Extract the (x, y) coordinate from the center of the cell holding the provided text.  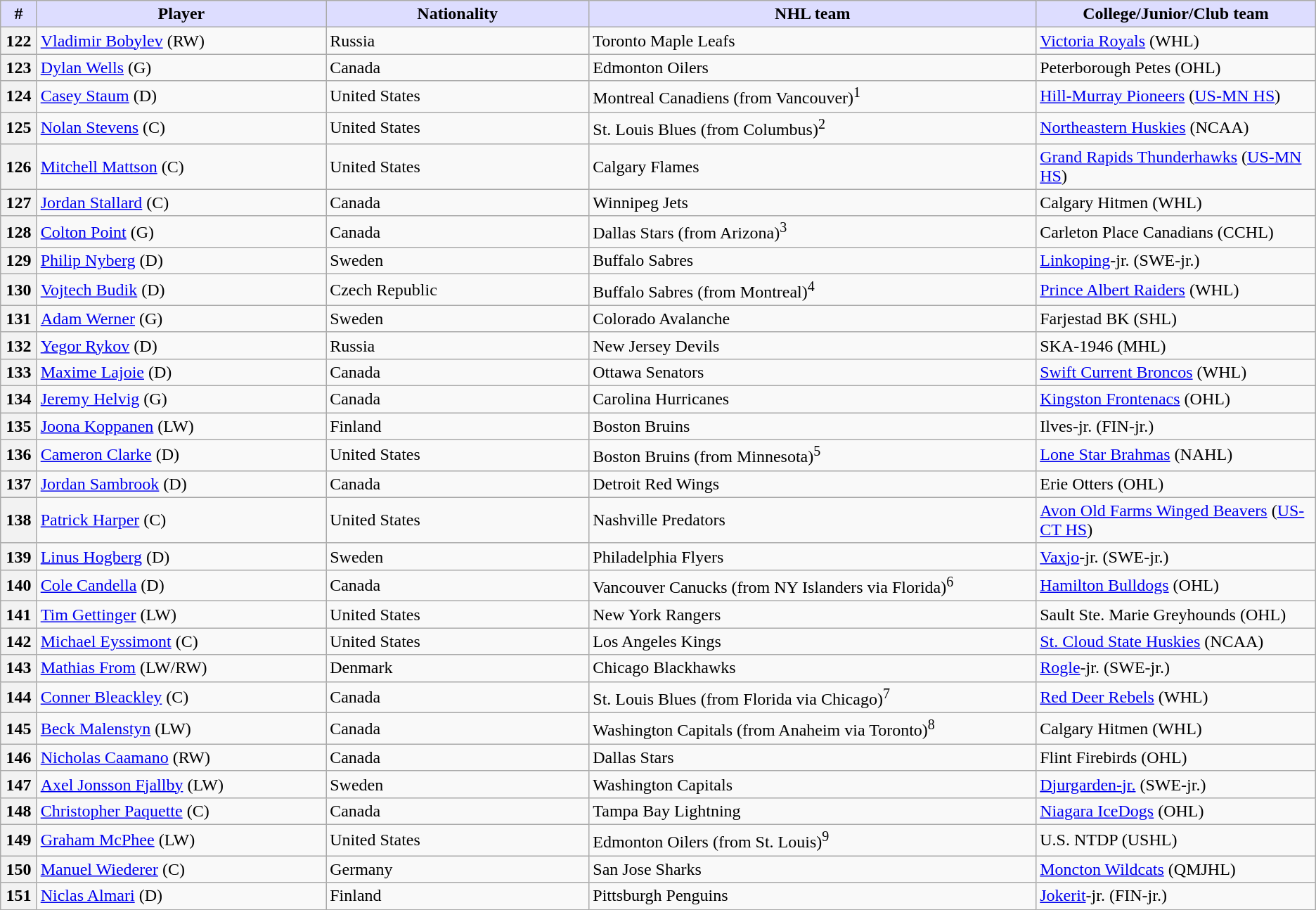
Montreal Canadiens (from Vancouver)1 (813, 97)
Hamilton Bulldogs (OHL) (1176, 585)
Dallas Stars (813, 757)
NHL team (813, 14)
New Jersey Devils (813, 345)
Adam Werner (G) (181, 319)
150 (18, 869)
151 (18, 896)
Patrick Harper (C) (181, 520)
Buffalo Sabres (from Montreal)4 (813, 290)
San Jose Sharks (813, 869)
Boston Bruins (813, 426)
Joona Koppanen (LW) (181, 426)
Erie Otters (OHL) (1176, 484)
Christopher Paquette (C) (181, 811)
140 (18, 585)
Linkoping-jr. (SWE-jr.) (1176, 261)
Vaxjo-jr. (SWE-jr.) (1176, 556)
Player (181, 14)
Dylan Wells (G) (181, 68)
Farjestad BK (SHL) (1176, 319)
Niagara IceDogs (OHL) (1176, 811)
Casey Staum (D) (181, 97)
Winnipeg Jets (813, 203)
141 (18, 615)
Edmonton Oilers (813, 68)
Avon Old Farms Winged Beavers (US-CT HS) (1176, 520)
Cameron Clarke (D) (181, 456)
123 (18, 68)
129 (18, 261)
Beck Malenstyn (LW) (181, 729)
Grand Rapids Thunderhawks (US-MN HS) (1176, 166)
Jeremy Helvig (G) (181, 399)
132 (18, 345)
Axel Jonsson Fjallby (LW) (181, 784)
137 (18, 484)
Czech Republic (458, 290)
# (18, 14)
St. Louis Blues (from Columbus)2 (813, 128)
Carolina Hurricanes (813, 399)
Swift Current Broncos (WHL) (1176, 372)
Nationality (458, 14)
Northeastern Huskies (NCAA) (1176, 128)
Maxime Lajoie (D) (181, 372)
U.S. NTDP (USHL) (1176, 840)
Red Deer Rebels (WHL) (1176, 698)
139 (18, 556)
138 (18, 520)
128 (18, 232)
130 (18, 290)
Toronto Maple Leafs (813, 41)
Philip Nyberg (D) (181, 261)
Mitchell Mattson (C) (181, 166)
136 (18, 456)
Nicholas Caamano (RW) (181, 757)
Mathias From (LW/RW) (181, 668)
127 (18, 203)
St. Cloud State Huskies (NCAA) (1176, 641)
133 (18, 372)
Linus Hogberg (D) (181, 556)
College/Junior/Club team (1176, 14)
146 (18, 757)
Colorado Avalanche (813, 319)
Nashville Predators (813, 520)
Kingston Frontenacs (OHL) (1176, 399)
144 (18, 698)
Jordan Sambrook (D) (181, 484)
Flint Firebirds (OHL) (1176, 757)
143 (18, 668)
Colton Point (G) (181, 232)
Tim Gettinger (LW) (181, 615)
Washington Capitals (813, 784)
Moncton Wildcats (QMJHL) (1176, 869)
Pittsburgh Penguins (813, 896)
Detroit Red Wings (813, 484)
Cole Candella (D) (181, 585)
Manuel Wiederer (C) (181, 869)
Michael Eyssimont (C) (181, 641)
Jokerit-jr. (FIN-jr.) (1176, 896)
Niclas Almari (D) (181, 896)
142 (18, 641)
Lone Star Brahmas (NAHL) (1176, 456)
149 (18, 840)
St. Louis Blues (from Florida via Chicago)7 (813, 698)
Los Angeles Kings (813, 641)
Djurgarden-jr. (SWE-jr.) (1176, 784)
Victoria Royals (WHL) (1176, 41)
Germany (458, 869)
Yegor Rykov (D) (181, 345)
Hill-Murray Pioneers (US-MN HS) (1176, 97)
Nolan Stevens (C) (181, 128)
Dallas Stars (from Arizona)3 (813, 232)
Peterborough Petes (OHL) (1176, 68)
125 (18, 128)
134 (18, 399)
New York Rangers (813, 615)
Edmonton Oilers (from St. Louis)9 (813, 840)
131 (18, 319)
135 (18, 426)
Ottawa Senators (813, 372)
Washington Capitals (from Anaheim via Toronto)8 (813, 729)
Conner Bleackley (C) (181, 698)
126 (18, 166)
147 (18, 784)
Vojtech Budik (D) (181, 290)
Jordan Stallard (C) (181, 203)
Buffalo Sabres (813, 261)
148 (18, 811)
Calgary Flames (813, 166)
Denmark (458, 668)
Boston Bruins (from Minnesota)5 (813, 456)
145 (18, 729)
Sault Ste. Marie Greyhounds (OHL) (1176, 615)
122 (18, 41)
Philadelphia Flyers (813, 556)
Vladimir Bobylev (RW) (181, 41)
Prince Albert Raiders (WHL) (1176, 290)
Ilves-jr. (FIN-jr.) (1176, 426)
Tampa Bay Lightning (813, 811)
SKA-1946 (MHL) (1176, 345)
Carleton Place Canadians (CCHL) (1176, 232)
Chicago Blackhawks (813, 668)
Graham McPhee (LW) (181, 840)
Vancouver Canucks (from NY Islanders via Florida)6 (813, 585)
124 (18, 97)
Rogle-jr. (SWE-jr.) (1176, 668)
